Search for the cell housing the specified text and yield its (X, Y) center coordinate. 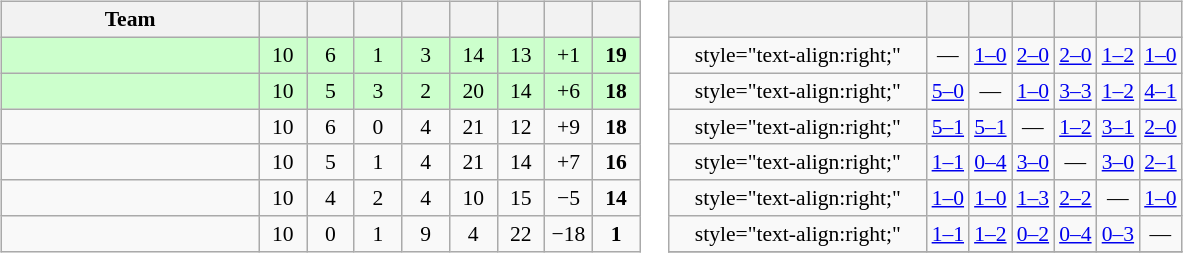
22 (521, 234)
2–1 (1160, 162)
−5 (569, 198)
−18 (569, 234)
2–2 (1076, 198)
+9 (569, 127)
9 (426, 234)
3–1 (1118, 127)
+7 (569, 162)
5–0 (948, 91)
3–3 (1076, 91)
Team (130, 20)
0–2 (1034, 234)
19 (616, 55)
1–3 (1034, 198)
15 (521, 198)
20 (473, 91)
+1 (569, 55)
13 (521, 55)
4–1 (1160, 91)
0–3 (1118, 234)
16 (616, 162)
+6 (569, 91)
12 (521, 127)
